Capture the cell that displays the provided text and extract its [X, Y] central coordinate. 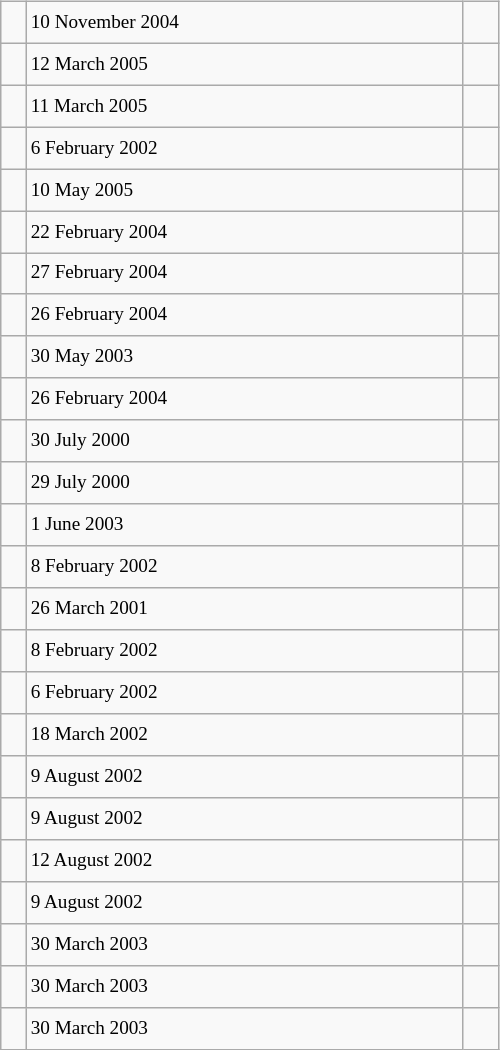
29 July 2000 [244, 483]
12 March 2005 [244, 64]
30 May 2003 [244, 357]
26 March 2001 [244, 609]
10 November 2004 [244, 22]
10 May 2005 [244, 190]
18 March 2002 [244, 735]
1 June 2003 [244, 525]
11 March 2005 [244, 106]
12 August 2002 [244, 861]
30 July 2000 [244, 441]
22 February 2004 [244, 232]
27 February 2004 [244, 274]
